Search for the cell housing the specified text and yield its [x, y] center coordinate. 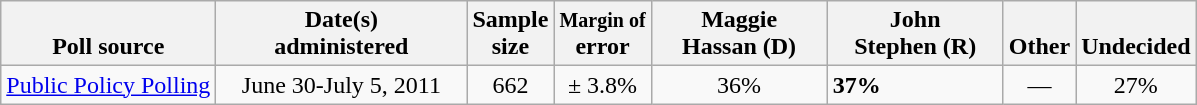
Poll source [108, 34]
— [1039, 85]
MaggieHassan (D) [739, 34]
36% [739, 85]
27% [1136, 85]
Margin oferror [602, 34]
Date(s)administered [342, 34]
Undecided [1136, 34]
JohnStephen (R) [915, 34]
37% [915, 85]
± 3.8% [602, 85]
June 30-July 5, 2011 [342, 85]
Samplesize [510, 34]
662 [510, 85]
Public Policy Polling [108, 85]
Other [1039, 34]
